Identify which cell holds the provided text, then report its [x, y] central coordinate. 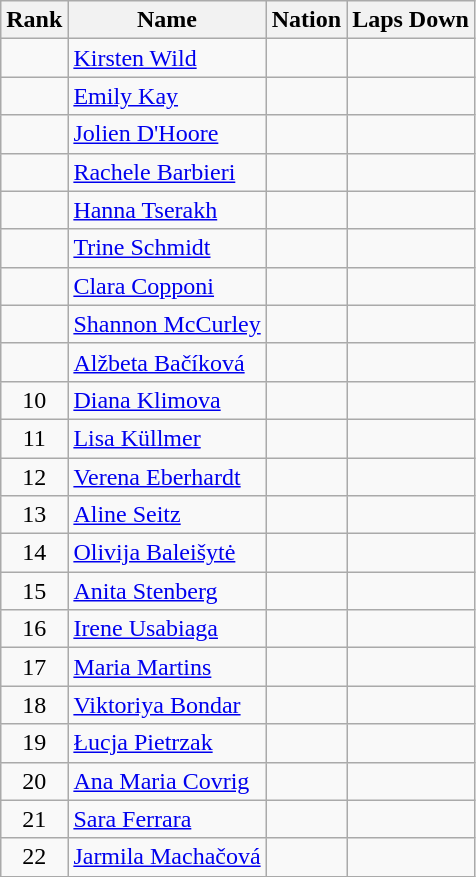
Hanna Tserakh [167, 210]
Viktoriya Bondar [167, 705]
Diana Klimova [167, 400]
Łucja Pietrzak [167, 743]
Maria Martins [167, 667]
Jarmila Machačová [167, 857]
Name [167, 20]
Verena Eberhardt [167, 477]
22 [34, 857]
15 [34, 591]
Kirsten Wild [167, 58]
Clara Copponi [167, 286]
Lisa Küllmer [167, 438]
Alžbeta Bačíková [167, 362]
13 [34, 515]
17 [34, 667]
11 [34, 438]
14 [34, 553]
Emily Kay [167, 96]
21 [34, 819]
Trine Schmidt [167, 248]
Laps Down [411, 20]
Aline Seitz [167, 515]
Rank [34, 20]
Shannon McCurley [167, 324]
Ana Maria Covrig [167, 781]
12 [34, 477]
Jolien D'Hoore [167, 134]
Nation [306, 20]
10 [34, 400]
Irene Usabiaga [167, 629]
Sara Ferrara [167, 819]
Anita Stenberg [167, 591]
Olivija Baleišytė [167, 553]
18 [34, 705]
Rachele Barbieri [167, 172]
19 [34, 743]
20 [34, 781]
16 [34, 629]
